Pinpoint the cell where the given text exists, returning its (X, Y) midpoint coordinate. 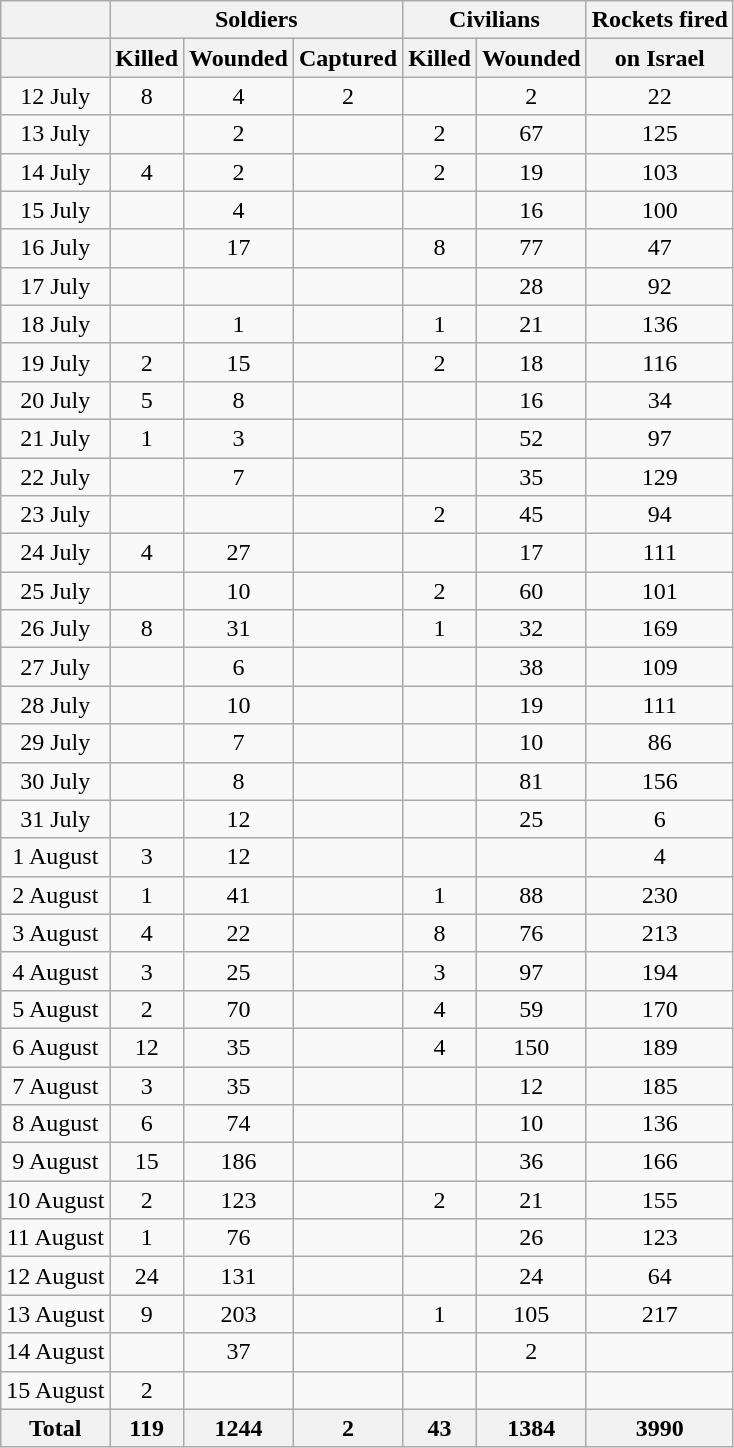
12 August (56, 1276)
1 August (56, 857)
21 July (56, 438)
18 (531, 362)
52 (531, 438)
27 July (56, 667)
Soldiers (256, 20)
14 July (56, 172)
Total (56, 1428)
43 (440, 1428)
30 July (56, 781)
150 (531, 1047)
105 (531, 1314)
27 (239, 553)
20 July (56, 400)
166 (660, 1162)
81 (531, 781)
45 (531, 515)
29 July (56, 743)
15 August (56, 1390)
70 (239, 1009)
3 August (56, 933)
88 (531, 895)
169 (660, 629)
3990 (660, 1428)
13 July (56, 134)
203 (239, 1314)
1384 (531, 1428)
14 August (56, 1352)
67 (531, 134)
6 August (56, 1047)
103 (660, 172)
5 August (56, 1009)
41 (239, 895)
2 August (56, 895)
26 (531, 1238)
94 (660, 515)
64 (660, 1276)
32 (531, 629)
Rockets fired (660, 20)
194 (660, 971)
9 August (56, 1162)
on Israel (660, 58)
186 (239, 1162)
109 (660, 667)
31 July (56, 819)
185 (660, 1085)
1244 (239, 1428)
125 (660, 134)
Civilians (495, 20)
36 (531, 1162)
38 (531, 667)
119 (147, 1428)
155 (660, 1200)
189 (660, 1047)
86 (660, 743)
47 (660, 248)
116 (660, 362)
11 August (56, 1238)
7 August (56, 1085)
92 (660, 286)
101 (660, 591)
23 July (56, 515)
156 (660, 781)
5 (147, 400)
77 (531, 248)
4 August (56, 971)
31 (239, 629)
18 July (56, 324)
60 (531, 591)
131 (239, 1276)
10 August (56, 1200)
170 (660, 1009)
12 July (56, 96)
9 (147, 1314)
230 (660, 895)
15 July (56, 210)
8 August (56, 1124)
26 July (56, 629)
16 July (56, 248)
213 (660, 933)
37 (239, 1352)
100 (660, 210)
129 (660, 477)
28 (531, 286)
19 July (56, 362)
25 July (56, 591)
74 (239, 1124)
17 July (56, 286)
28 July (56, 705)
22 July (56, 477)
217 (660, 1314)
34 (660, 400)
24 July (56, 553)
59 (531, 1009)
Captured (348, 58)
13 August (56, 1314)
